Pinpoint the cell where the given text exists, returning its (X, Y) midpoint coordinate. 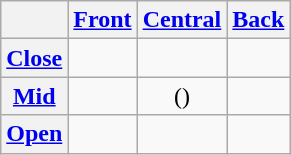
Back (258, 20)
Mid (34, 96)
Front (102, 20)
Central (182, 20)
() (182, 96)
Open (34, 134)
Close (34, 58)
